Determine the [x, y] coordinate at the center of the cell enclosing the given text.  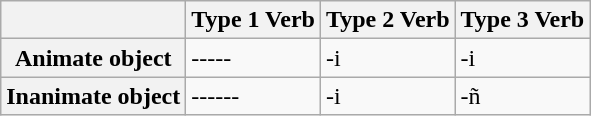
------ [254, 96]
-ñ [522, 96]
----- [254, 58]
Type 3 Verb [522, 20]
Type 1 Verb [254, 20]
Animate object [94, 58]
Inanimate object [94, 96]
Type 2 Verb [388, 20]
